Provide the (X, Y) coordinate of the cell's center where the given text is located.  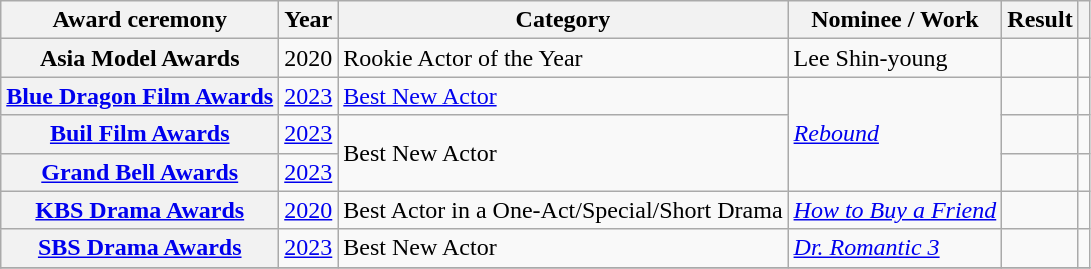
Nominee / Work (895, 20)
Buil Film Awards (140, 134)
SBS Drama Awards (140, 248)
Rookie Actor of the Year (563, 58)
Lee Shin-young (895, 58)
How to Buy a Friend (895, 210)
Category (563, 20)
Rebound (895, 134)
Blue Dragon Film Awards (140, 96)
Award ceremony (140, 20)
KBS Drama Awards (140, 210)
Result (1040, 20)
Year (308, 20)
Best Actor in a One-Act/Special/Short Drama (563, 210)
Dr. Romantic 3 (895, 248)
Asia Model Awards (140, 58)
Grand Bell Awards (140, 172)
